Scan for the cell matching the given text and deliver its (X, Y) coordinate at center. 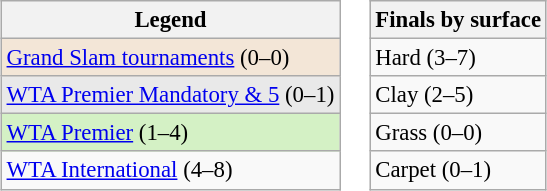
WTA Premier (1–4) (170, 133)
Hard (3–7) (458, 58)
Grand Slam tournaments (0–0) (170, 58)
Clay (2–5) (458, 95)
WTA International (4–8) (170, 170)
Carpet (0–1) (458, 170)
Grass (0–0) (458, 133)
Legend (170, 20)
WTA Premier Mandatory & 5 (0–1) (170, 95)
Finals by surface (458, 20)
